Scan for the cell matching the given text and deliver its (X, Y) coordinate at center. 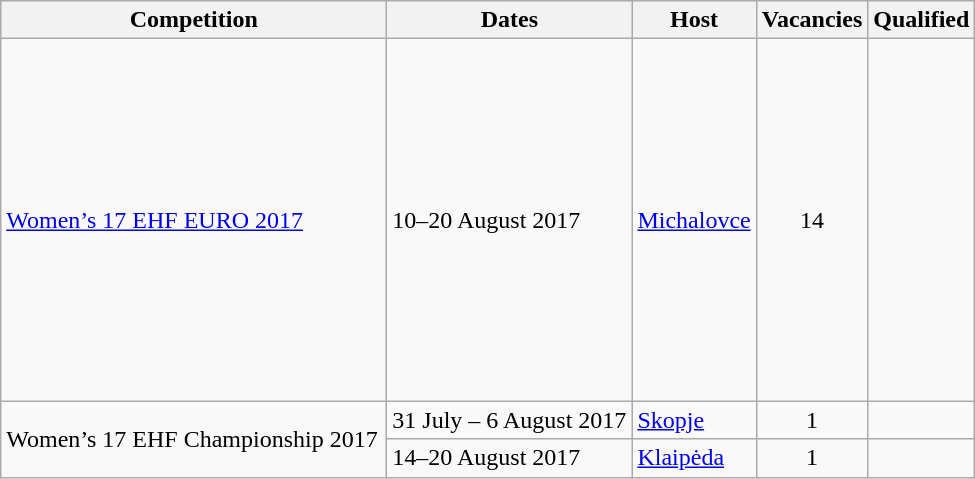
Vacancies (812, 20)
Women’s 17 EHF Championship 2017 (194, 439)
10–20 August 2017 (510, 220)
Skopje (694, 420)
Dates (510, 20)
Women’s 17 EHF EURO 2017 (194, 220)
Host (694, 20)
Klaipėda (694, 458)
14–20 August 2017 (510, 458)
Michalovce (694, 220)
Qualified (922, 20)
Competition (194, 20)
31 July – 6 August 2017 (510, 420)
14 (812, 220)
